Locate the cell with the specified text and output its (X, Y) center coordinate. 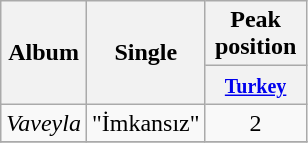
Single (146, 52)
"İmkansız" (146, 123)
Vaveyla (44, 123)
Peak position (256, 34)
Turkey (256, 85)
Album (44, 52)
2 (256, 123)
